Return the [x, y] coordinate for the center point of the cell that contains the specified text.  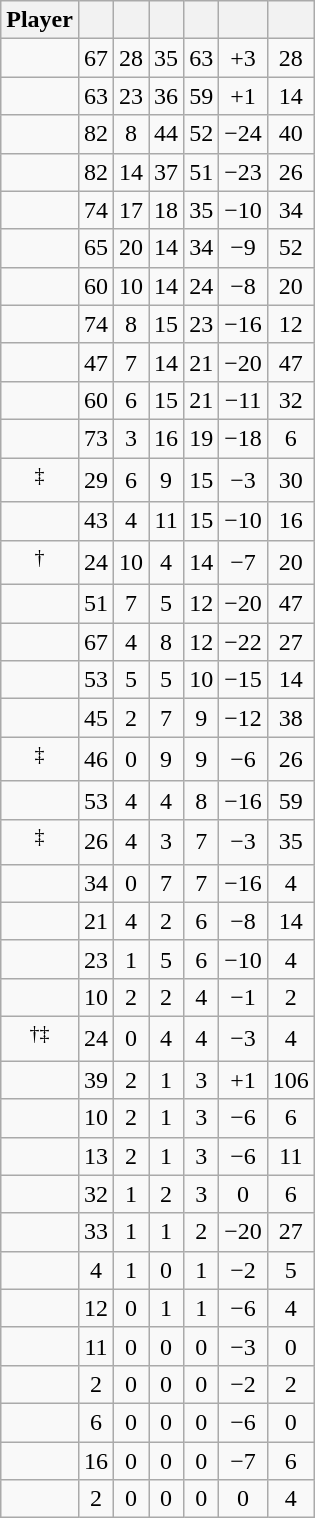
43 [96, 521]
−24 [244, 134]
−12 [244, 718]
29 [96, 480]
65 [96, 248]
33 [96, 1232]
19 [202, 438]
40 [290, 134]
−15 [244, 680]
† [40, 562]
17 [132, 210]
−11 [244, 400]
44 [166, 134]
36 [166, 96]
18 [166, 210]
−23 [244, 172]
−9 [244, 248]
−22 [244, 642]
45 [96, 718]
†‡ [40, 1038]
−18 [244, 438]
106 [290, 1080]
13 [96, 1156]
46 [96, 760]
39 [96, 1080]
−1 [244, 997]
Player [40, 20]
37 [166, 172]
+3 [244, 58]
73 [96, 438]
38 [290, 718]
30 [290, 480]
